Search for the cell housing the specified text and yield its [x, y] center coordinate. 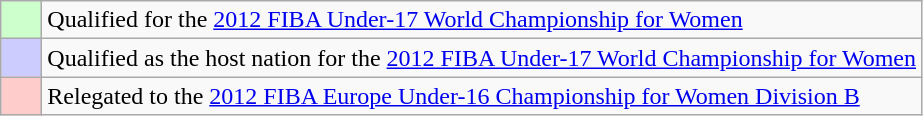
Qualified for the 2012 FIBA Under-17 World Championship for Women [482, 20]
Relegated to the 2012 FIBA Europe Under-16 Championship for Women Division B [482, 96]
Qualified as the host nation for the 2012 FIBA Under-17 World Championship for Women [482, 58]
